Locate the cell with the specified text and output its [x, y] center coordinate. 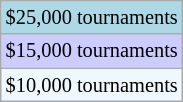
$25,000 tournaments [92, 17]
$10,000 tournaments [92, 85]
$15,000 tournaments [92, 51]
